Capture the cell that displays the provided text and extract its [X, Y] central coordinate. 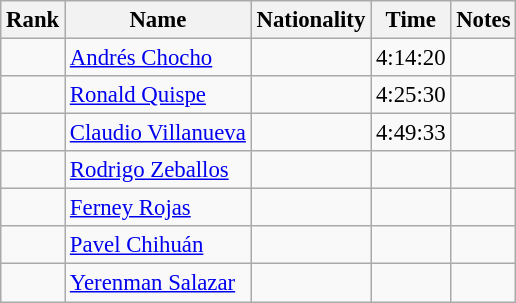
Ferney Rojas [158, 208]
Name [158, 20]
Yerenman Salazar [158, 283]
Pavel Chihuán [158, 245]
4:14:20 [411, 58]
Rodrigo Zeballos [158, 170]
4:49:33 [411, 133]
Notes [484, 20]
Rank [33, 20]
Claudio Villanueva [158, 133]
4:25:30 [411, 95]
Andrés Chocho [158, 58]
Nationality [310, 20]
Time [411, 20]
Ronald Quispe [158, 95]
